Provide the [X, Y] coordinate of the cell's center where the given text is located.  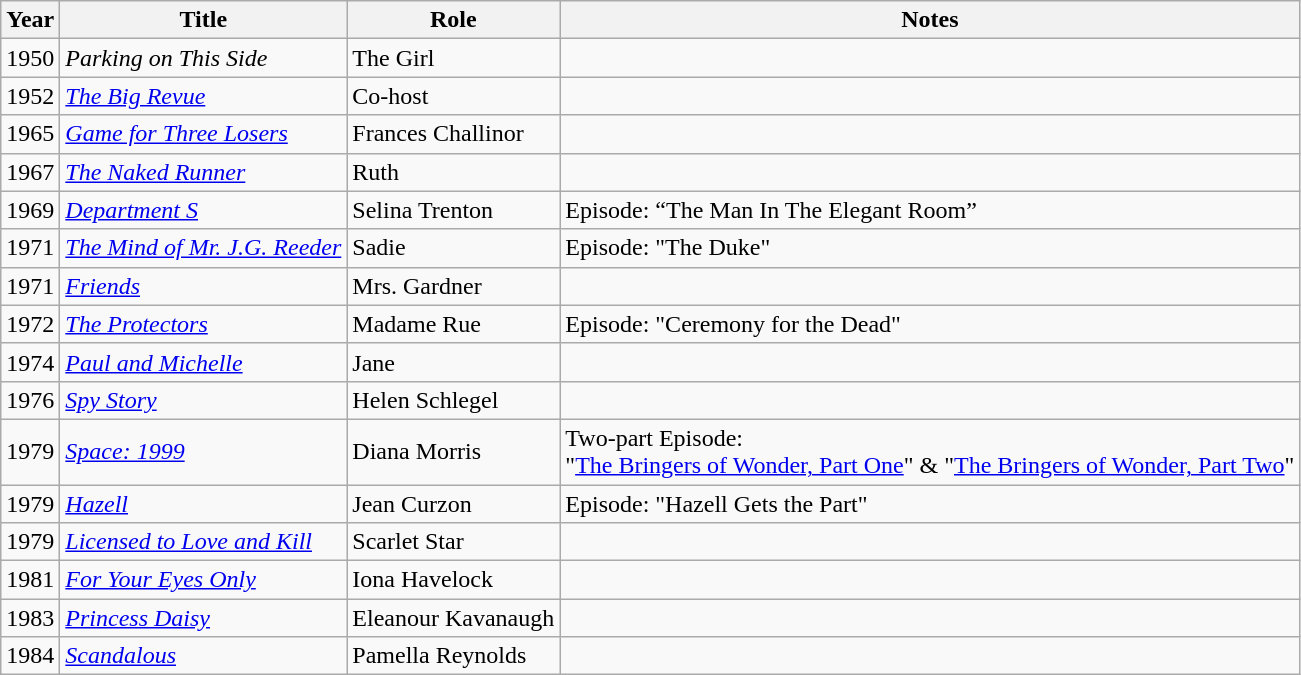
1976 [30, 400]
Role [454, 20]
1967 [30, 172]
1984 [30, 656]
Mrs. Gardner [454, 286]
Eleanour Kavanaugh [454, 618]
1981 [30, 580]
Spy Story [204, 400]
The Naked Runner [204, 172]
1969 [30, 210]
Department S [204, 210]
Episode: "Hazell Gets the Part" [930, 503]
The Protectors [204, 324]
Two-part Episode:"The Bringers of Wonder, Part One" & "The Bringers of Wonder, Part Two" [930, 452]
Ruth [454, 172]
Parking on This Side [204, 58]
Princess Daisy [204, 618]
Hazell [204, 503]
Scandalous [204, 656]
Game for Three Losers [204, 134]
The Big Revue [204, 96]
Licensed to Love and Kill [204, 542]
1952 [30, 96]
Paul and Michelle [204, 362]
Frances Challinor [454, 134]
Episode: "The Duke" [930, 248]
1983 [30, 618]
Episode: “The Man In The Elegant Room” [930, 210]
Selina Trenton [454, 210]
Title [204, 20]
Sadie [454, 248]
1950 [30, 58]
Pamella Reynolds [454, 656]
Madame Rue [454, 324]
1972 [30, 324]
Jean Curzon [454, 503]
1965 [30, 134]
Notes [930, 20]
Helen Schlegel [454, 400]
Jane [454, 362]
1974 [30, 362]
Scarlet Star [454, 542]
The Mind of Mr. J.G. Reeder [204, 248]
Co-host [454, 96]
Year [30, 20]
For Your Eyes Only [204, 580]
Diana Morris [454, 452]
Episode: "Ceremony for the Dead" [930, 324]
Space: 1999 [204, 452]
The Girl [454, 58]
Iona Havelock [454, 580]
Friends [204, 286]
